Locate the cell with the specified text and output its (x, y) center coordinate. 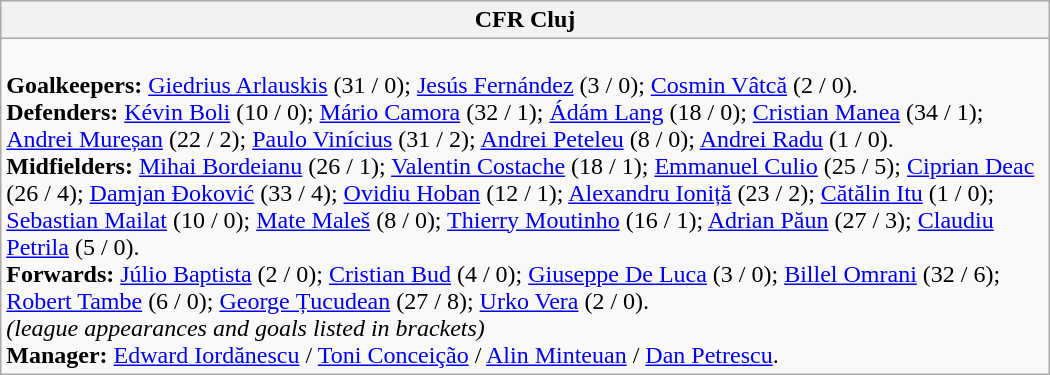
CFR Cluj (525, 20)
